Return the [X, Y] coordinate for the center point of the cell that contains the specified text.  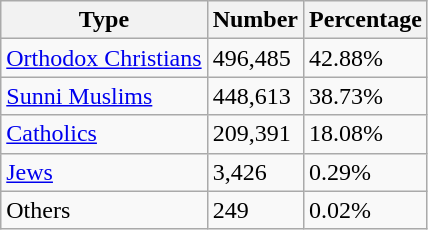
209,391 [255, 134]
249 [255, 210]
38.73% [366, 96]
Others [104, 210]
Catholics [104, 134]
448,613 [255, 96]
0.02% [366, 210]
42.88% [366, 58]
18.08% [366, 134]
Jews [104, 172]
Orthodox Christians [104, 58]
3,426 [255, 172]
496,485 [255, 58]
Percentage [366, 20]
0.29% [366, 172]
Type [104, 20]
Sunni Muslims [104, 96]
Number [255, 20]
